Output the [X, Y] coordinate of the center of the cell containing the given text.  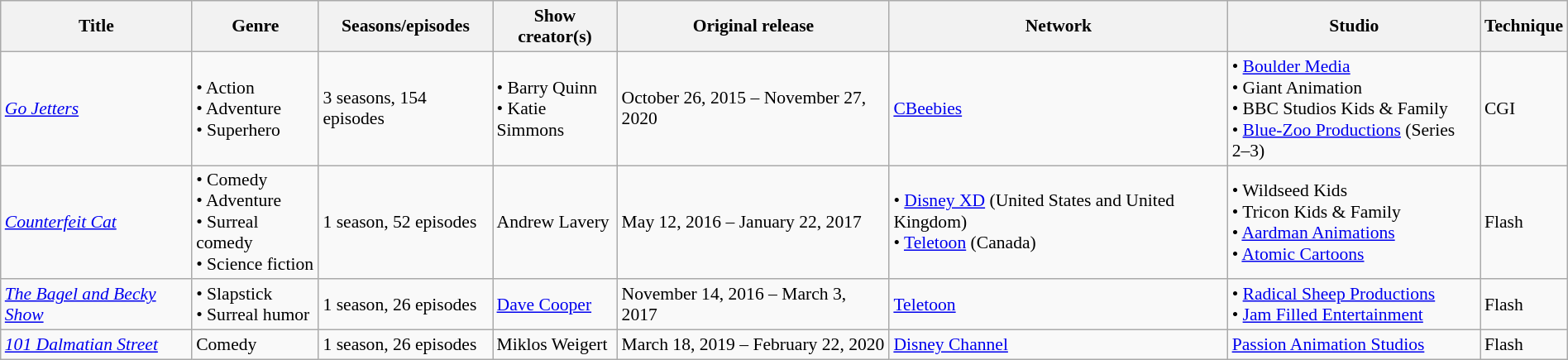
Go Jetters [96, 108]
• Action• Adventure• Superhero [255, 108]
Miklos Weigert [556, 345]
• Radical Sheep Productions• Jam Filled Entertainment [1355, 305]
101 Dalmatian Street [96, 345]
Disney Channel [1059, 345]
CBeebies [1059, 108]
1 season, 52 episodes [405, 223]
Dave Cooper [556, 305]
March 18, 2019 – February 22, 2020 [754, 345]
Technique [1523, 26]
• Disney XD (United States and United Kingdom)• Teletoon (Canada) [1059, 223]
Passion Animation Studios [1355, 345]
November 14, 2016 – March 3, 2017 [754, 305]
October 26, 2015 – November 27, 2020 [754, 108]
• Slapstick• Surreal humor [255, 305]
The Bagel and Becky Show [96, 305]
Studio [1355, 26]
3 seasons, 154 episodes [405, 108]
Andrew Lavery [556, 223]
CGI [1523, 108]
Counterfeit Cat [96, 223]
Seasons/episodes [405, 26]
Network [1059, 26]
Teletoon [1059, 305]
Title [96, 26]
• Barry Quinn• Katie Simmons [556, 108]
• Comedy• Adventure• Surreal comedy• Science fiction [255, 223]
Genre [255, 26]
• Wildseed Kids• Tricon Kids & Family• Aardman Animations• Atomic Cartoons [1355, 223]
Show creator(s) [556, 26]
May 12, 2016 – January 22, 2017 [754, 223]
• Boulder Media• Giant Animation• BBC Studios Kids & Family• Blue-Zoo Productions (Series 2–3) [1355, 108]
Original release [754, 26]
Comedy [255, 345]
